Capture the cell that displays the provided text and extract its (X, Y) central coordinate. 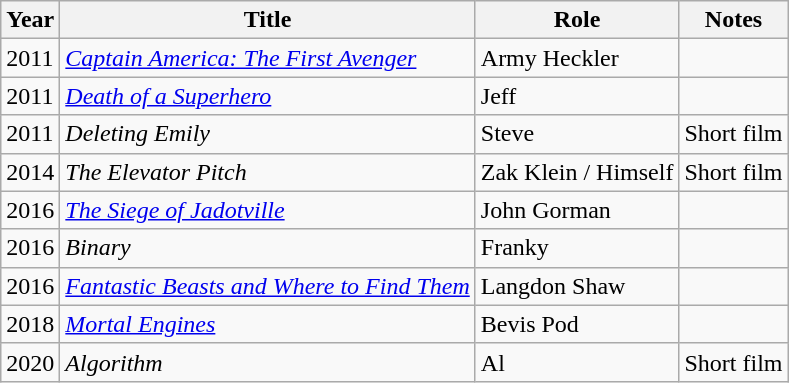
John Gorman (577, 210)
Bevis Pod (577, 324)
Jeff (577, 96)
Year (30, 20)
2020 (30, 362)
Role (577, 20)
Binary (268, 248)
Mortal Engines (268, 324)
Steve (577, 134)
Al (577, 362)
Zak Klein / Himself (577, 172)
Franky (577, 248)
Algorithm (268, 362)
Title (268, 20)
Notes (734, 20)
Fantastic Beasts and Where to Find Them (268, 286)
The Elevator Pitch (268, 172)
Army Heckler (577, 58)
Captain America: The First Avenger (268, 58)
2014 (30, 172)
2018 (30, 324)
The Siege of Jadotville (268, 210)
Death of a Superhero (268, 96)
Deleting Emily (268, 134)
Langdon Shaw (577, 286)
